Return (X, Y) of the center of cell containing provided text 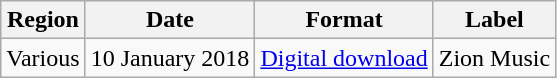
Region (43, 20)
Digital download (344, 58)
Zion Music (494, 58)
10 January 2018 (170, 58)
Format (344, 20)
Various (43, 58)
Date (170, 20)
Label (494, 20)
